Output the (X, Y) coordinate of the center of the cell containing the given text.  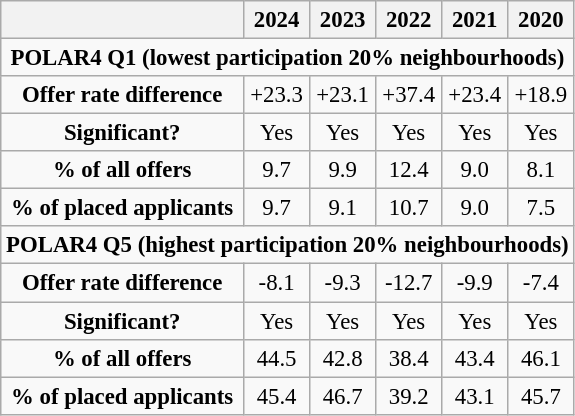
46.1 (541, 358)
45.4 (277, 396)
9.1 (343, 208)
7.5 (541, 208)
38.4 (409, 358)
-9.3 (343, 283)
10.7 (409, 208)
9.9 (343, 170)
8.1 (541, 170)
2024 (277, 20)
46.7 (343, 396)
-7.4 (541, 283)
-8.1 (277, 283)
43.4 (475, 358)
+23.4 (475, 95)
-9.9 (475, 283)
+23.3 (277, 95)
2021 (475, 20)
43.1 (475, 396)
42.8 (343, 358)
45.7 (541, 396)
2022 (409, 20)
2023 (343, 20)
+23.1 (343, 95)
-12.7 (409, 283)
44.5 (277, 358)
+37.4 (409, 95)
39.2 (409, 396)
+18.9 (541, 95)
POLAR4 Q5 (highest participation 20% neighbourhoods) (288, 245)
2020 (541, 20)
POLAR4 Q1 (lowest participation 20% neighbourhoods) (288, 58)
12.4 (409, 170)
